Capture the cell that displays the provided text and extract its (X, Y) central coordinate. 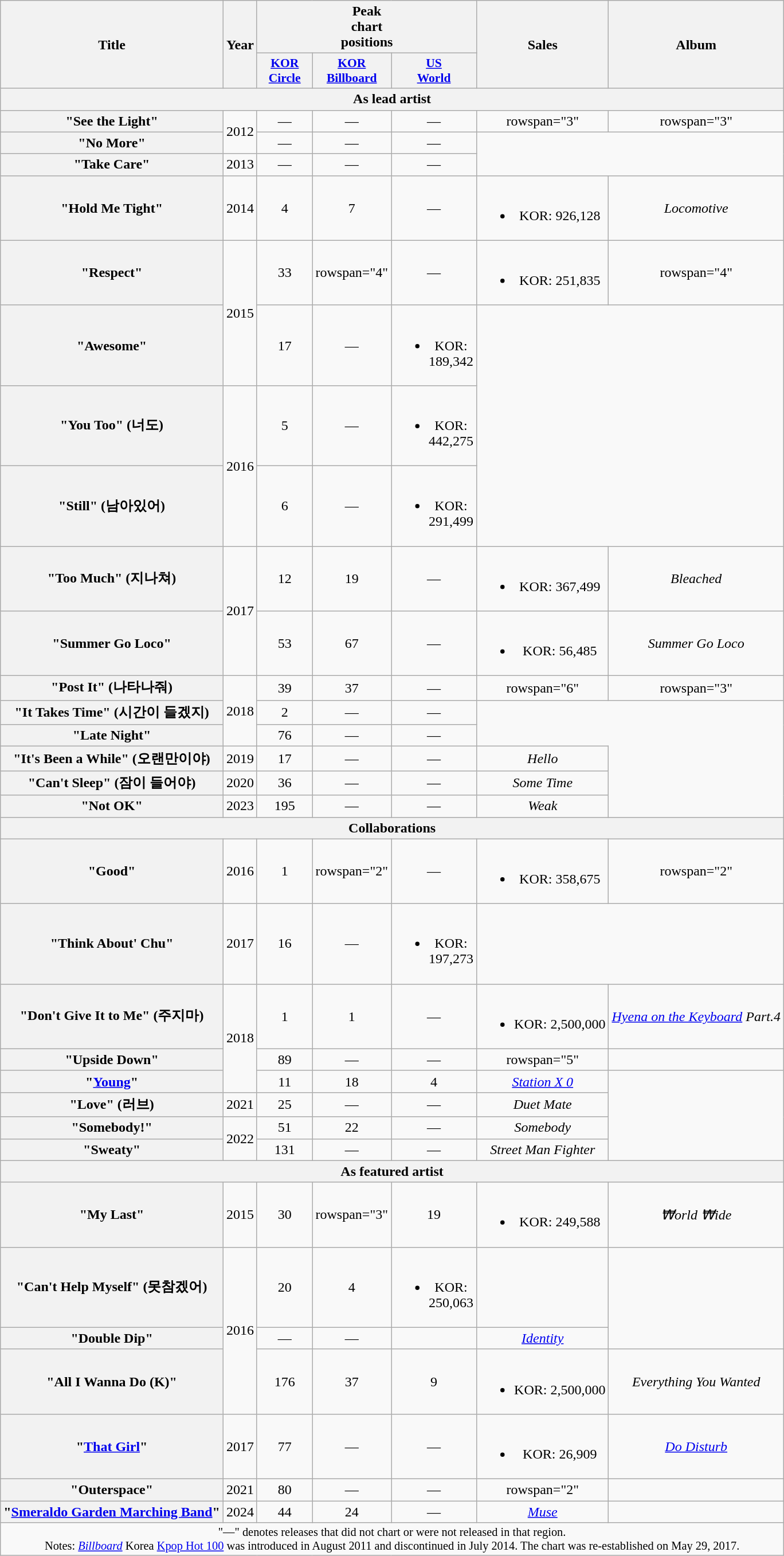
20 (284, 1287)
77 (284, 1446)
"You Too" (너도) (112, 425)
KOR: 26,909 (543, 1446)
KOR: 249,588 (543, 1214)
131 (284, 1150)
"Summer Go Loco" (112, 643)
"Awesome" (112, 345)
KOR: 250,063 (433, 1287)
KOR: 56,485 (543, 643)
5 (284, 425)
24 (352, 1512)
As lead artist (392, 99)
"No More" (112, 143)
Identity (543, 1338)
36 (284, 783)
2019 (240, 759)
2012 (240, 132)
76 (284, 736)
KOR: 442,275 (433, 425)
KOR: 358,675 (543, 871)
KOR: 926,128 (543, 208)
195 (284, 806)
Bleached (696, 578)
"Somebody!" (112, 1128)
"Post It" (나타나줘) (112, 688)
"That Girl" (112, 1446)
₩orld ₩ide (696, 1214)
KOR: 197,273 (433, 944)
"Take Care" (112, 165)
"It Takes Time" (시간이 들겠지) (112, 712)
33 (284, 273)
2024 (240, 1512)
"Not OK" (112, 806)
80 (284, 1489)
"Too Much" (지나쳐) (112, 578)
67 (352, 643)
176 (284, 1382)
22 (352, 1128)
12 (284, 578)
Title (112, 45)
"Upside Down" (112, 1060)
Do Disturb (696, 1446)
11 (284, 1081)
"Double Dip" (112, 1338)
Summer Go Loco (696, 643)
2 (284, 712)
Locomotive (696, 208)
"Can't Help Myself" (못참겠어) (112, 1287)
"Sweaty" (112, 1150)
KORCircle (284, 71)
Street Man Fighter (543, 1150)
18 (352, 1081)
"Love" (러브) (112, 1104)
89 (284, 1060)
Somebody (543, 1128)
"See the Light" (112, 121)
2022 (240, 1139)
"Good" (112, 871)
"It's Been a While" (오랜만이야) (112, 759)
Hello (543, 759)
Everything You Wanted (696, 1382)
Some Time (543, 783)
44 (284, 1512)
KOR: 291,499 (433, 506)
Station X 0 (543, 1081)
KOR: 251,835 (543, 273)
KOR: 367,499 (543, 578)
"Respect" (112, 273)
30 (284, 1214)
"Still" (남아있어) (112, 506)
7 (352, 208)
9 (433, 1382)
39 (284, 688)
"My Last" (112, 1214)
16 (284, 944)
"Late Night" (112, 736)
2014 (240, 208)
KORBillboard (352, 71)
"Young" (112, 1081)
"Can't Sleep" (잠이 들어야) (112, 783)
2020 (240, 783)
"Hold Me Tight" (112, 208)
rowspan="5" (543, 1060)
Hyena on the Keyboard Part.4 (696, 1016)
2013 (240, 165)
"Think About' Chu" (112, 944)
Album (696, 45)
Sales (543, 45)
"Smeraldo Garden Marching Band" (112, 1512)
rowspan="6" (543, 688)
Muse (543, 1512)
Duet Mate (543, 1104)
6 (284, 506)
KOR: 189,342 (433, 345)
"Don't Give It to Me" (주지마) (112, 1016)
Peakchartpositions (367, 27)
USWorld (433, 71)
25 (284, 1104)
51 (284, 1128)
"Outerspace" (112, 1489)
Collaborations (392, 828)
Year (240, 45)
As featured artist (392, 1171)
53 (284, 643)
2023 (240, 806)
Weak (543, 806)
"All I Wanna Do (K)" (112, 1382)
